Find where the given text appears and provide that cell's center as [x, y] coordinate. 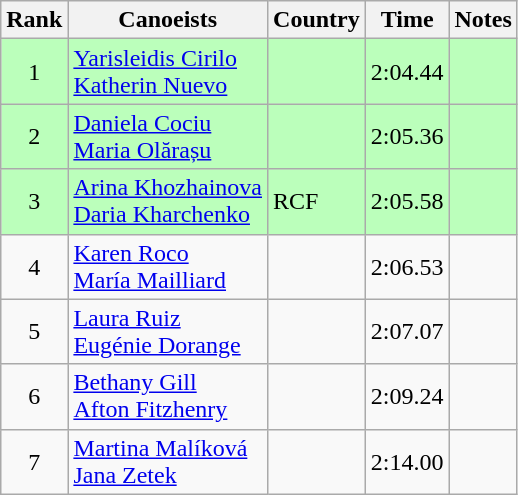
RCF [317, 202]
2 [34, 136]
2:14.00 [407, 462]
Bethany GillAfton Fitzhenry [168, 396]
5 [34, 332]
6 [34, 396]
Yarisleidis CiriloKatherin Nuevo [168, 72]
Rank [34, 20]
4 [34, 266]
2:05.58 [407, 202]
Notes [483, 20]
Canoeists [168, 20]
Daniela CociuMaria Olărașu [168, 136]
2:09.24 [407, 396]
3 [34, 202]
Martina MalíkováJana Zetek [168, 462]
Laura RuizEugénie Dorange [168, 332]
Time [407, 20]
2:07.07 [407, 332]
1 [34, 72]
Karen RocoMaría Mailliard [168, 266]
2:06.53 [407, 266]
2:04.44 [407, 72]
Country [317, 20]
7 [34, 462]
Arina KhozhainovaDaria Kharchenko [168, 202]
2:05.36 [407, 136]
